Return the (X, Y) coordinate for the center point of the cell that contains the specified text.  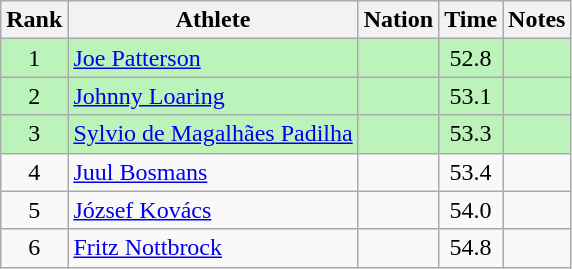
53.3 (471, 134)
Rank (34, 20)
2 (34, 96)
54.0 (471, 210)
Sylvio de Magalhães Padilha (213, 134)
Juul Bosmans (213, 172)
Joe Patterson (213, 58)
Time (471, 20)
6 (34, 248)
53.1 (471, 96)
54.8 (471, 248)
Fritz Nottbrock (213, 248)
Athlete (213, 20)
53.4 (471, 172)
3 (34, 134)
52.8 (471, 58)
Nation (398, 20)
József Kovács (213, 210)
1 (34, 58)
Johnny Loaring (213, 96)
5 (34, 210)
4 (34, 172)
Notes (537, 20)
